Detect which cell encompasses the target text, then output its (X, Y) center coordinate. 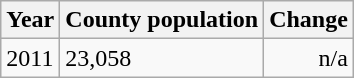
23,058 (162, 58)
Year (30, 20)
2011 (30, 58)
Change (309, 20)
n/a (309, 58)
County population (162, 20)
